Return the [X, Y] coordinate for the center point of the cell that contains the specified text.  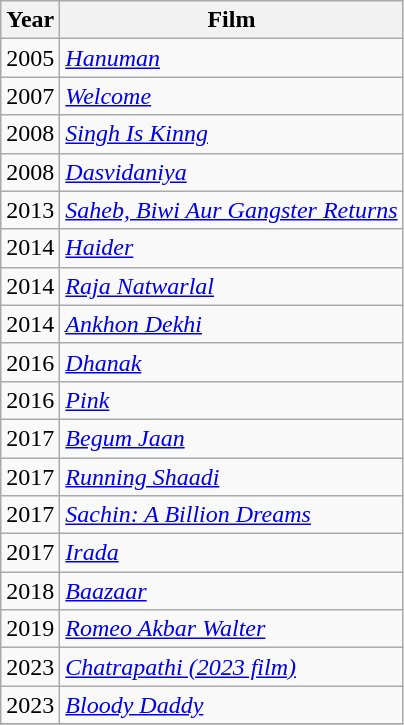
2007 [30, 96]
Ankhon Dekhi [232, 324]
Saheb, Biwi Aur Gangster Returns [232, 210]
Raja Natwarlal [232, 286]
2018 [30, 591]
Pink [232, 400]
Bloody Daddy [232, 705]
Haider [232, 248]
Irada [232, 553]
Romeo Akbar Walter [232, 629]
Dhanak [232, 362]
Hanuman [232, 58]
2005 [30, 58]
Dasvidaniya [232, 172]
Welcome [232, 96]
Baazaar [232, 591]
Sachin: A Billion Dreams [232, 515]
Year [30, 20]
Begum Jaan [232, 438]
2019 [30, 629]
Chatrapathi (2023 film) [232, 667]
2013 [30, 210]
Singh Is Kinng [232, 134]
Running Shaadi [232, 477]
Film [232, 20]
